Pinpoint the cell where the given text exists, returning its [x, y] midpoint coordinate. 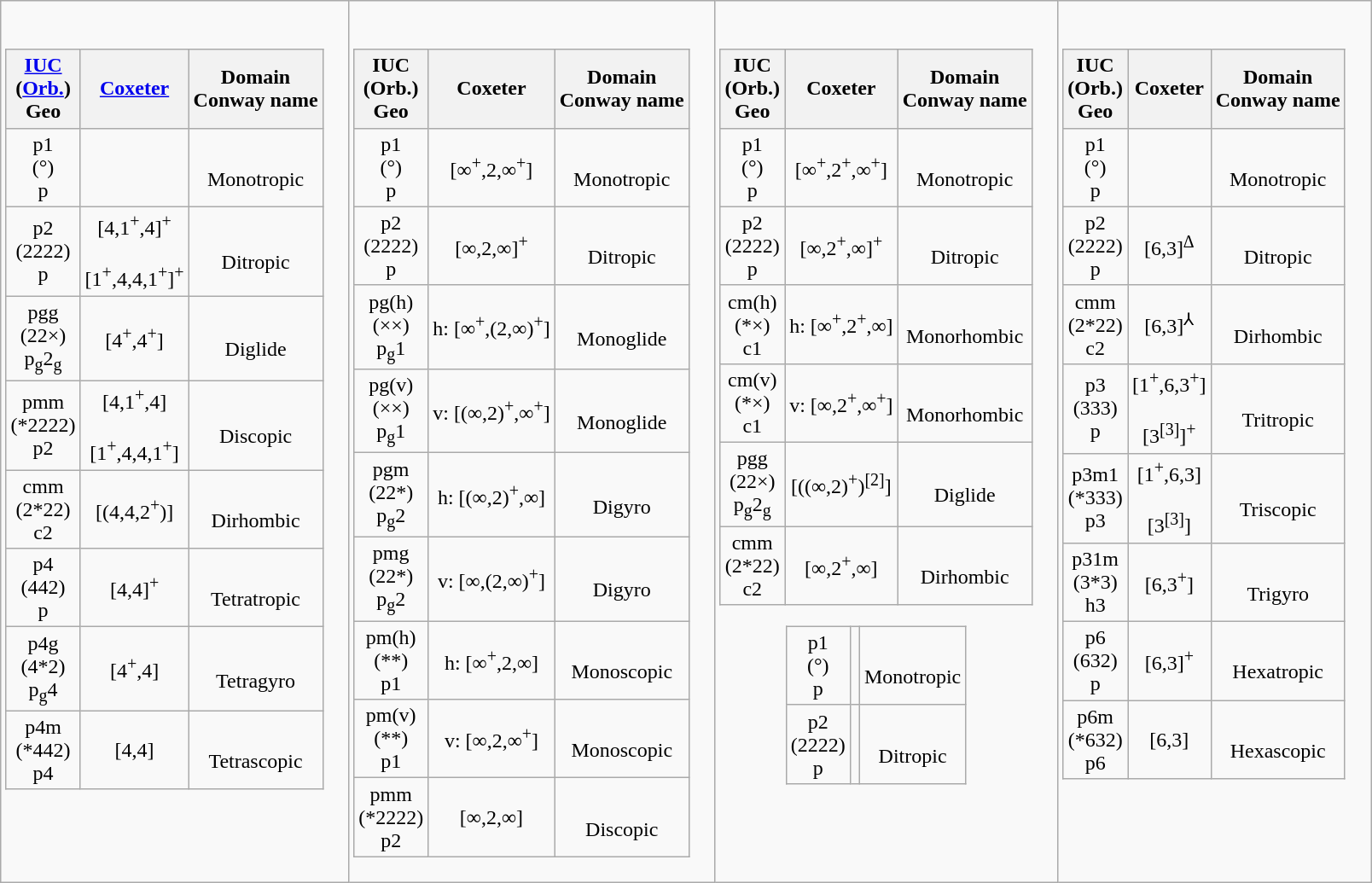
[4,1+,4]+[1+,4,4,1+]+ [135, 251]
Tetragyro [256, 669]
[((∞,2)+)[2]] [841, 484]
pmg(22*)pg2 [391, 578]
p4g(4*2)pg4 [43, 669]
[∞+,2,∞+] [491, 167]
p4m(*442)p4 [43, 750]
pm(v)(**)p1 [391, 739]
[∞,2+,∞] [841, 566]
v: [(∞,2)+,∞+] [491, 411]
[6,3]+ [1170, 660]
v: [∞,(2,∞)+] [491, 578]
h: [∞+,(2,∞)+] [491, 327]
[4,4]+ [135, 588]
Trigyro [1278, 582]
[4,4] [135, 750]
v: [∞,2,∞+] [491, 739]
p3(333)p [1096, 408]
[4+,4+] [135, 338]
[6,3+] [1170, 582]
cm(h)(*×)c1 [753, 324]
[(4,4,2+)] [135, 509]
[6,3]⅄ [1170, 324]
Triscopic [1278, 498]
[∞,2+,∞]+ [841, 246]
p31m(3*3)h3 [1096, 582]
[1+,6,3][3[3]] [1170, 498]
Hexascopic [1278, 739]
p4(442)p [43, 588]
[6,3] [1170, 739]
pm(h)(**)p1 [391, 660]
cm(v)(*×)c1 [753, 403]
h: [(∞,2)+,∞] [491, 495]
Hexatropic [1278, 660]
pg(h)(××)pg1 [391, 327]
[∞,2,∞] [491, 817]
v: [∞,2+,∞+] [841, 403]
h: [∞+,2,∞] [491, 660]
p6m(*632)p6 [1096, 739]
[6,3]Δ [1170, 246]
pgm(22*)pg2 [391, 495]
[∞,2,∞]+ [491, 246]
p6(632)p [1096, 660]
pg(v)(××)pg1 [391, 411]
h: [∞+,2+,∞] [841, 324]
Tetrascopic [256, 750]
[∞+,2+,∞+] [841, 167]
Tetratropic [256, 588]
[4+,4] [135, 669]
p3m1(*333)p3 [1096, 498]
Tritropic [1278, 408]
[4,1+,4][1+,4,4,1+] [135, 425]
[1+,6,3+][3[3]]+ [1170, 408]
